Identify which cell holds the provided text, then report its (X, Y) central coordinate. 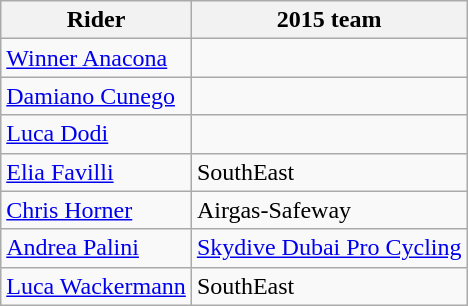
2015 team (329, 20)
Airgas-Safeway (329, 210)
Damiano Cunego (96, 96)
Skydive Dubai Pro Cycling (329, 248)
Rider (96, 20)
Elia Favilli (96, 172)
Andrea Palini (96, 248)
Winner Anacona (96, 58)
Luca Dodi (96, 134)
Chris Horner (96, 210)
Luca Wackermann (96, 286)
